Scan for the cell matching the given text and deliver its (x, y) coordinate at center. 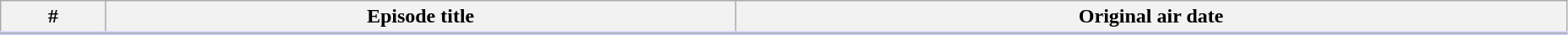
Episode title (420, 17)
# (53, 17)
Original air date (1150, 17)
